Return the (X, Y) coordinate for the center point of the cell that contains the specified text.  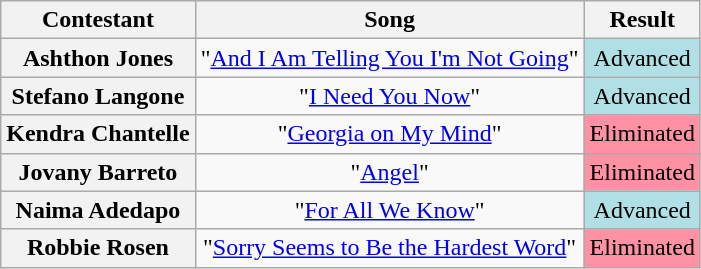
"Angel" (390, 172)
"I Need You Now" (390, 96)
Kendra Chantelle (98, 134)
"For All We Know" (390, 210)
Result (642, 20)
"Georgia on My Mind" (390, 134)
Stefano Langone (98, 96)
Robbie Rosen (98, 248)
Ashthon Jones (98, 58)
"And I Am Telling You I'm Not Going" (390, 58)
Naima Adedapo (98, 210)
Jovany Barreto (98, 172)
Contestant (98, 20)
Song (390, 20)
"Sorry Seems to Be the Hardest Word" (390, 248)
